Locate the cell with the specified text and output its (x, y) center coordinate. 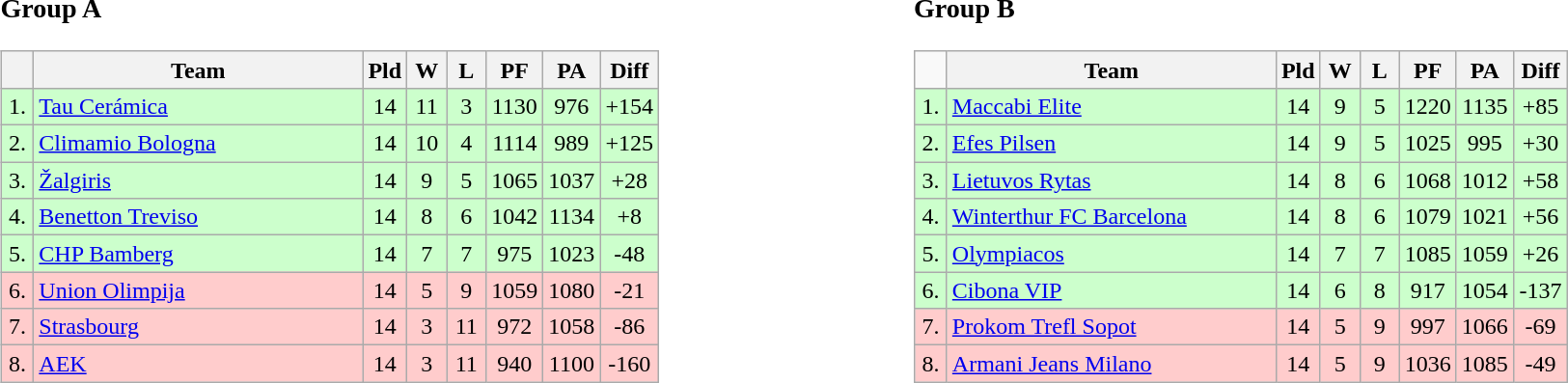
976 (571, 106)
1100 (571, 364)
972 (515, 327)
1065 (515, 180)
1012 (1484, 180)
+125 (629, 144)
1054 (1484, 290)
-21 (629, 290)
CHP Bamberg (199, 254)
Žalgiris (199, 180)
AEK (199, 364)
1058 (571, 327)
940 (515, 364)
+30 (1540, 144)
-86 (629, 327)
-137 (1540, 290)
1021 (1484, 217)
1023 (571, 254)
1025 (1428, 144)
Lietuvos Rytas (1112, 180)
1068 (1428, 180)
+154 (629, 106)
+85 (1540, 106)
Benetton Treviso (199, 217)
Olympiacos (1112, 254)
1220 (1428, 106)
-69 (1540, 327)
Prokom Trefl Sopot (1112, 327)
+26 (1540, 254)
Armani Jeans Milano (1112, 364)
1135 (1484, 106)
Tau Cerámica (199, 106)
Strasbourg (199, 327)
-160 (629, 364)
1134 (571, 217)
1130 (515, 106)
1079 (1428, 217)
1037 (571, 180)
1080 (571, 290)
+8 (629, 217)
Union Olimpija (199, 290)
975 (515, 254)
1114 (515, 144)
Maccabi Elite (1112, 106)
+28 (629, 180)
1036 (1428, 364)
989 (571, 144)
917 (1428, 290)
995 (1484, 144)
Climamio Bologna (199, 144)
1042 (515, 217)
4 (467, 144)
Winterthur FC Barcelona (1112, 217)
997 (1428, 327)
-48 (629, 254)
Cibona VIP (1112, 290)
+58 (1540, 180)
1066 (1484, 327)
10 (426, 144)
+56 (1540, 217)
Efes Pilsen (1112, 144)
-49 (1540, 364)
